Scan for the cell matching the given text and deliver its [x, y] coordinate at center. 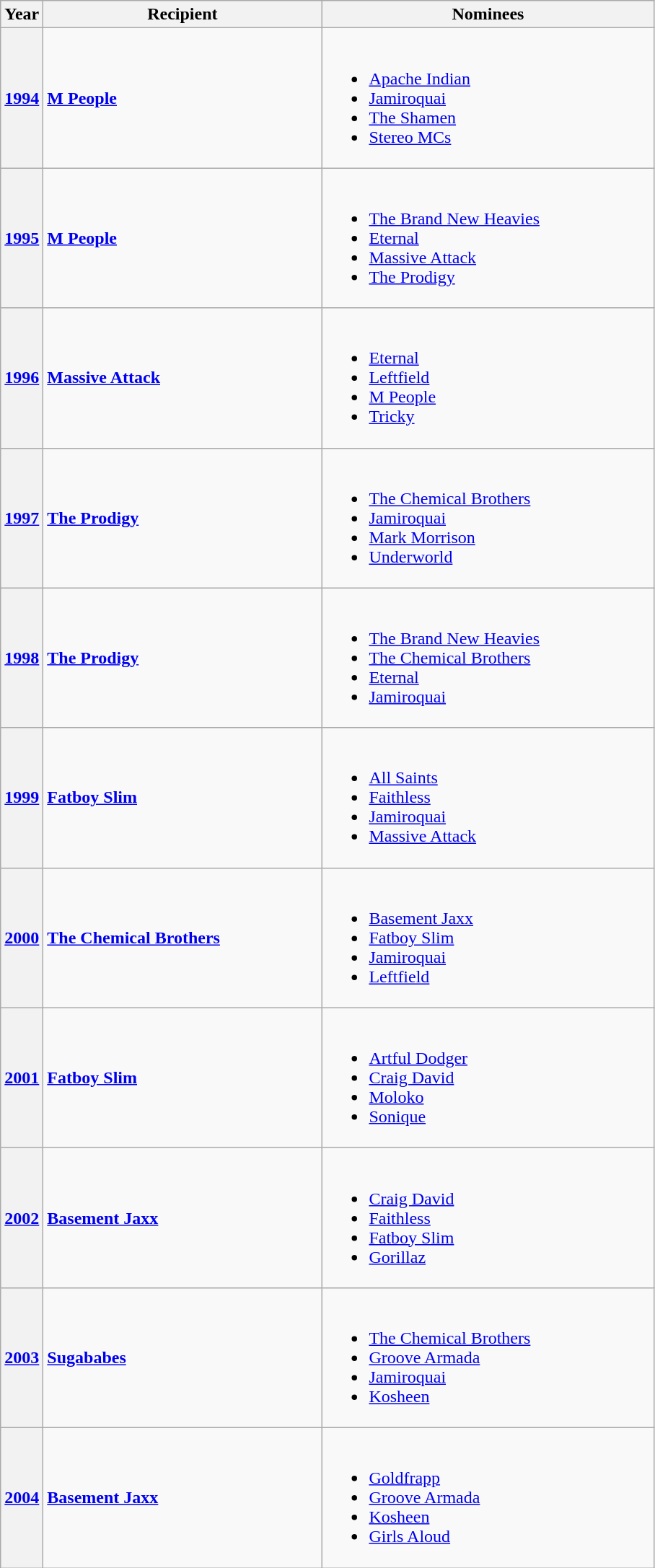
Nominees [488, 14]
1997 [22, 518]
The Brand New HeaviesThe Chemical BrothersEternalJamiroquai [488, 658]
The Chemical Brothers [183, 938]
2001 [22, 1078]
1996 [22, 378]
Basement JaxxFatboy SlimJamiroquaiLeftfield [488, 938]
The Brand New HeaviesEternalMassive AttackThe Prodigy [488, 238]
GoldfrappGroove ArmadaKosheenGirls Aloud [488, 1497]
Recipient [183, 14]
1998 [22, 658]
Massive Attack [183, 378]
2002 [22, 1217]
1995 [22, 238]
The Chemical BrothersJamiroquaiMark MorrisonUnderworld [488, 518]
EternalLeftfieldM PeopleTricky [488, 378]
Artful DodgerCraig DavidMolokoSonique [488, 1078]
1994 [22, 98]
All SaintsFaithlessJamiroquaiMassive Attack [488, 798]
2003 [22, 1357]
2004 [22, 1497]
Apache IndianJamiroquaiThe ShamenStereo MCs [488, 98]
1999 [22, 798]
Year [22, 14]
Sugababes [183, 1357]
The Chemical BrothersGroove ArmadaJamiroquaiKosheen [488, 1357]
Craig DavidFaithlessFatboy SlimGorillaz [488, 1217]
2000 [22, 938]
